Return the [X, Y] coordinate for the center point of the cell that contains the specified text.  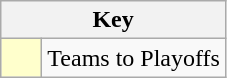
Teams to Playoffs [134, 58]
Key [114, 20]
